For the text-containing cell, return its midpoint in (X, Y) coordinate format. 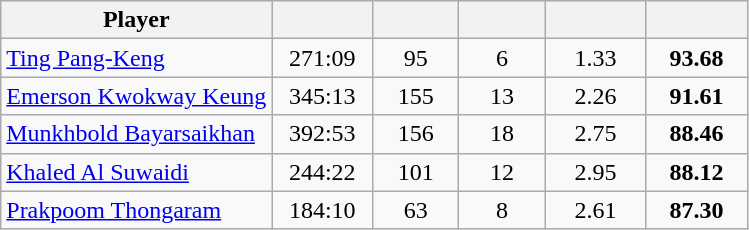
101 (416, 172)
155 (416, 96)
88.46 (696, 134)
2.95 (596, 172)
95 (416, 58)
13 (502, 96)
2.75 (596, 134)
Emerson Kwokway Keung (136, 96)
184:10 (322, 210)
Khaled Al Suwaidi (136, 172)
2.26 (596, 96)
63 (416, 210)
6 (502, 58)
Prakpoom Thongaram (136, 210)
18 (502, 134)
91.61 (696, 96)
392:53 (322, 134)
156 (416, 134)
8 (502, 210)
93.68 (696, 58)
Player (136, 20)
2.61 (596, 210)
271:09 (322, 58)
88.12 (696, 172)
87.30 (696, 210)
Munkhbold Bayarsaikhan (136, 134)
12 (502, 172)
Ting Pang-Keng (136, 58)
244:22 (322, 172)
345:13 (322, 96)
1.33 (596, 58)
